Locate the cell with the specified text and output its (x, y) center coordinate. 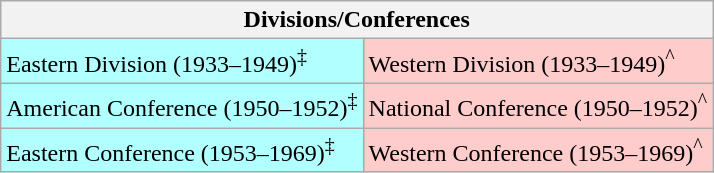
Eastern Conference (1953–1969)‡ (182, 150)
Divisions/Conferences (357, 20)
American Conference (1950–1952)‡ (182, 106)
National Conference (1950–1952)^ (538, 106)
Western Conference (1953–1969)^ (538, 150)
Western Division (1933–1949)^ (538, 62)
Eastern Division (1933–1949)‡ (182, 62)
